Determine the (X, Y) coordinate at the center of the cell enclosing the given text.  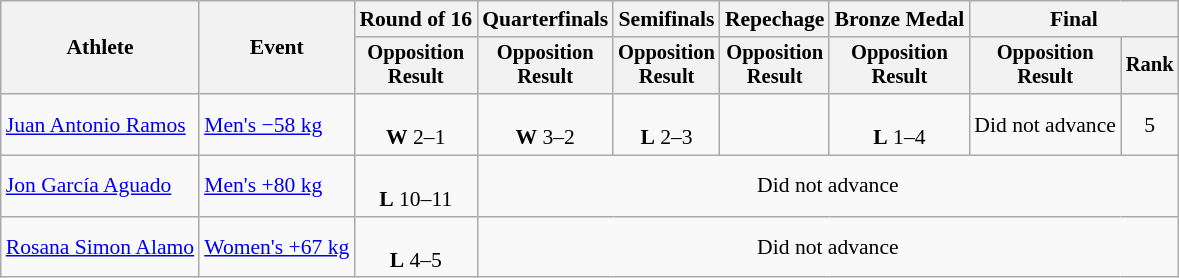
Bronze Medal (899, 19)
Jon García Aguado (100, 186)
L 10–11 (416, 186)
Event (276, 48)
Semifinals (666, 19)
W 2–1 (416, 124)
W 3–2 (545, 124)
L 2–3 (666, 124)
Quarterfinals (545, 19)
L 4–5 (416, 248)
L 1–4 (899, 124)
Women's +67 kg (276, 248)
Round of 16 (416, 19)
Men's +80 kg (276, 186)
Rosana Simon Alamo (100, 248)
5 (1150, 124)
Juan Antonio Ramos (100, 124)
Men's −58 kg (276, 124)
Repechage (775, 19)
Athlete (100, 48)
Rank (1150, 66)
Final (1074, 19)
